Extract the [X, Y] coordinate from the center of the cell holding the provided text.  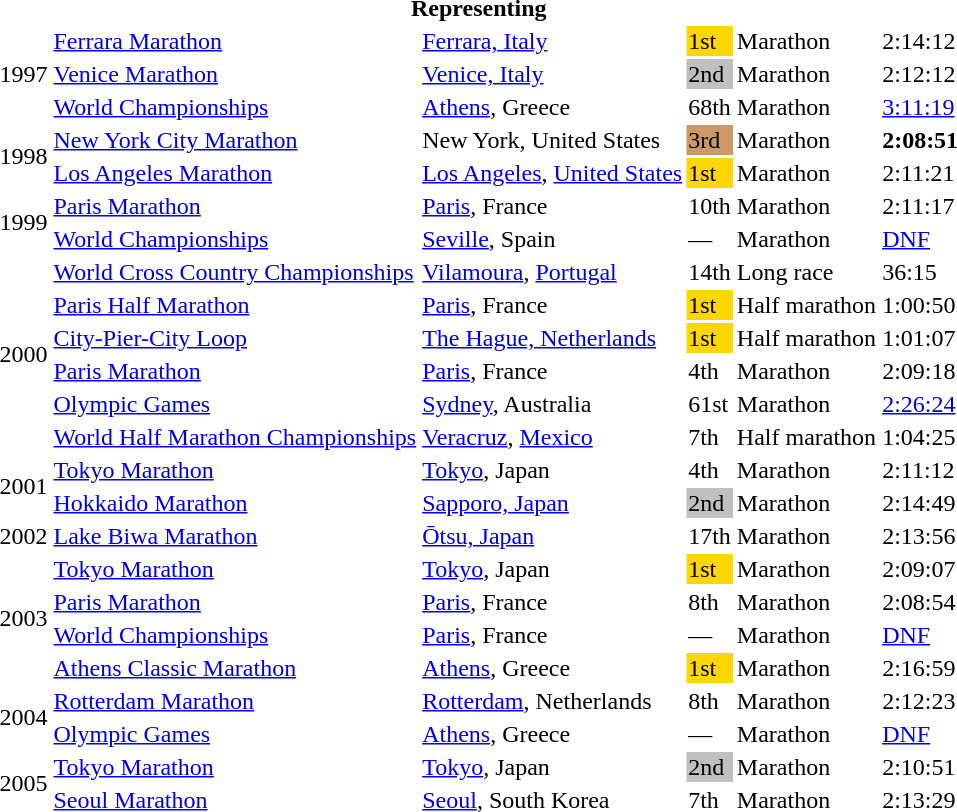
10th [710, 206]
3rd [710, 140]
New York City Marathon [235, 140]
Ōtsu, Japan [552, 536]
Sapporo, Japan [552, 503]
Lake Biwa Marathon [235, 536]
Los Angeles, United States [552, 173]
World Half Marathon Championships [235, 437]
7th [710, 437]
New York, United States [552, 140]
Ferrara Marathon [235, 41]
Paris Half Marathon [235, 305]
Ferrara, Italy [552, 41]
Rotterdam Marathon [235, 701]
Venice Marathon [235, 74]
Veracruz, Mexico [552, 437]
The Hague, Netherlands [552, 338]
Long race [806, 272]
Vilamoura, Portugal [552, 272]
World Cross Country Championships [235, 272]
Rotterdam, Netherlands [552, 701]
Sydney, Australia [552, 404]
Seville, Spain [552, 239]
Los Angeles Marathon [235, 173]
61st [710, 404]
Venice, Italy [552, 74]
City-Pier-City Loop [235, 338]
Hokkaido Marathon [235, 503]
17th [710, 536]
14th [710, 272]
Athens Classic Marathon [235, 668]
68th [710, 107]
